Output the (X, Y) coordinate of the center of the cell containing the given text.  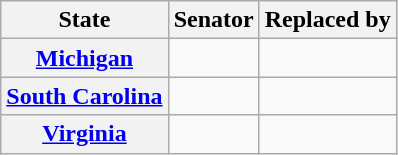
Michigan (84, 58)
Senator (214, 20)
South Carolina (84, 96)
Replaced by (328, 20)
Virginia (84, 134)
State (84, 20)
